Search for the cell housing the specified text and yield its [X, Y] center coordinate. 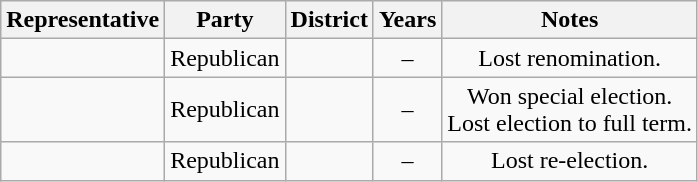
District [329, 20]
Party [225, 20]
Lost renomination. [570, 58]
Notes [570, 20]
Lost re-election. [570, 161]
Years [407, 20]
Representative [83, 20]
Won special election.Lost election to full term. [570, 110]
